Provide the (x, y) coordinate of the cell's center where the given text is located.  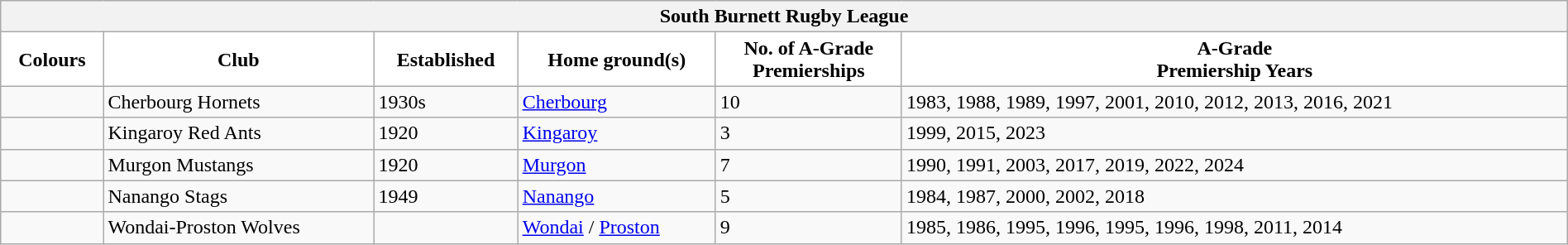
Nanango (617, 196)
7 (809, 165)
No. of A-GradePremierships (809, 60)
Club (238, 60)
9 (809, 228)
1930s (446, 102)
1985, 1986, 1995, 1996, 1995, 1996, 1998, 2011, 2014 (1234, 228)
Colours (52, 60)
South Burnett Rugby League (784, 17)
1984, 1987, 2000, 2002, 2018 (1234, 196)
1999, 2015, 2023 (1234, 133)
1949 (446, 196)
Established (446, 60)
1983, 1988, 1989, 1997, 2001, 2010, 2012, 2013, 2016, 2021 (1234, 102)
Kingaroy (617, 133)
Murgon (617, 165)
10 (809, 102)
Nanango Stags (238, 196)
Home ground(s) (617, 60)
Wondai / Proston (617, 228)
Cherbourg Hornets (238, 102)
A-GradePremiership Years (1234, 60)
5 (809, 196)
Murgon Mustangs (238, 165)
Wondai-Proston Wolves (238, 228)
Cherbourg (617, 102)
3 (809, 133)
Kingaroy Red Ants (238, 133)
1990, 1991, 2003, 2017, 2019, 2022, 2024 (1234, 165)
